Output the [X, Y] coordinate of the center of the cell containing the given text.  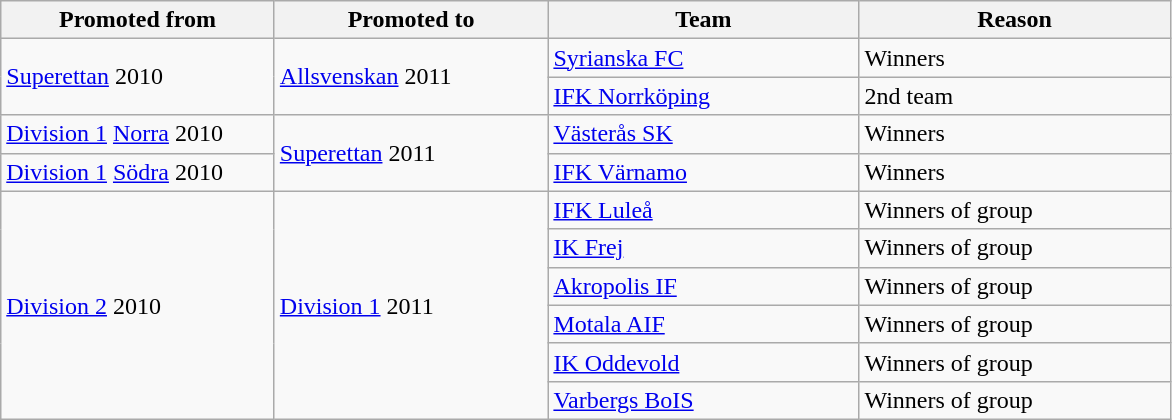
Division 1 Södra 2010 [138, 172]
IK Oddevold [704, 362]
Division 2 2010 [138, 305]
Akropolis IF [704, 286]
Promoted to [411, 20]
Division 1 2011 [411, 305]
Allsvenskan 2011 [411, 77]
Motala AIF [704, 324]
Team [704, 20]
Superettan 2010 [138, 77]
IFK Värnamo [704, 172]
Promoted from [138, 20]
Reason [1014, 20]
Superettan 2011 [411, 153]
2nd team [1014, 96]
Division 1 Norra 2010 [138, 134]
IFK Norrköping [704, 96]
IFK Luleå [704, 210]
Syrianska FC [704, 58]
IK Frej [704, 248]
Varbergs BoIS [704, 400]
Västerås SK [704, 134]
